Find where the given text appears and provide that cell's center as [X, Y] coordinate. 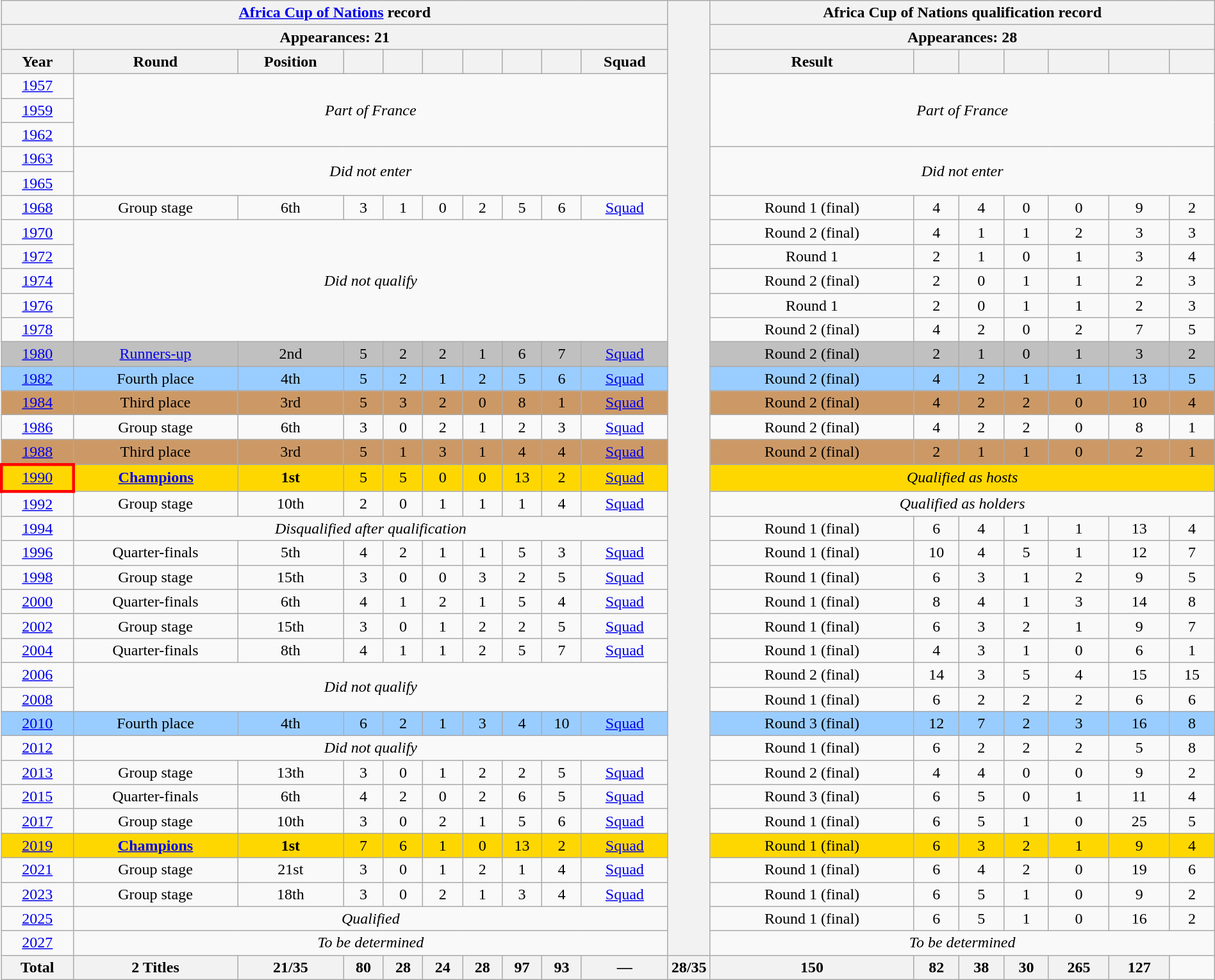
19 [1139, 870]
2004 [37, 650]
2023 [37, 894]
127 [1139, 967]
2027 [37, 943]
25 [1139, 821]
1957 [37, 86]
1963 [37, 159]
— [624, 967]
82 [936, 967]
2021 [37, 870]
150 [812, 967]
1976 [37, 306]
1992 [37, 503]
Runners-up [155, 354]
Disqualified after qualification [370, 528]
1968 [37, 208]
2000 [37, 601]
1970 [37, 232]
13th [291, 772]
1972 [37, 256]
2025 [37, 919]
1990 [37, 478]
21st [291, 870]
24 [443, 967]
2006 [37, 674]
1980 [37, 354]
1996 [37, 553]
Total [37, 967]
1988 [37, 452]
30 [1026, 967]
1998 [37, 577]
28/35 [689, 967]
Result [812, 61]
5th [291, 553]
2015 [37, 797]
Appearances: 21 [335, 37]
Africa Cup of Nations qualification record [963, 13]
93 [561, 967]
97 [522, 967]
Qualified as holders [963, 503]
Qualified [370, 919]
1986 [37, 427]
2012 [37, 748]
1982 [37, 379]
1994 [37, 528]
2nd [291, 354]
Africa Cup of Nations record [335, 13]
38 [981, 967]
1962 [37, 135]
2010 [37, 724]
2 Titles [155, 967]
Appearances: 28 [963, 37]
2019 [37, 845]
1974 [37, 281]
1984 [37, 403]
1959 [37, 110]
2013 [37, 772]
2002 [37, 626]
265 [1079, 967]
8th [291, 650]
Position [291, 61]
2008 [37, 699]
80 [363, 967]
21/35 [291, 967]
Round [155, 61]
2017 [37, 821]
Year [37, 61]
1965 [37, 183]
Qualified as hosts [963, 478]
1978 [37, 330]
18th [291, 894]
11 [1139, 797]
